Locate the cell with the specified text and output its [X, Y] center coordinate. 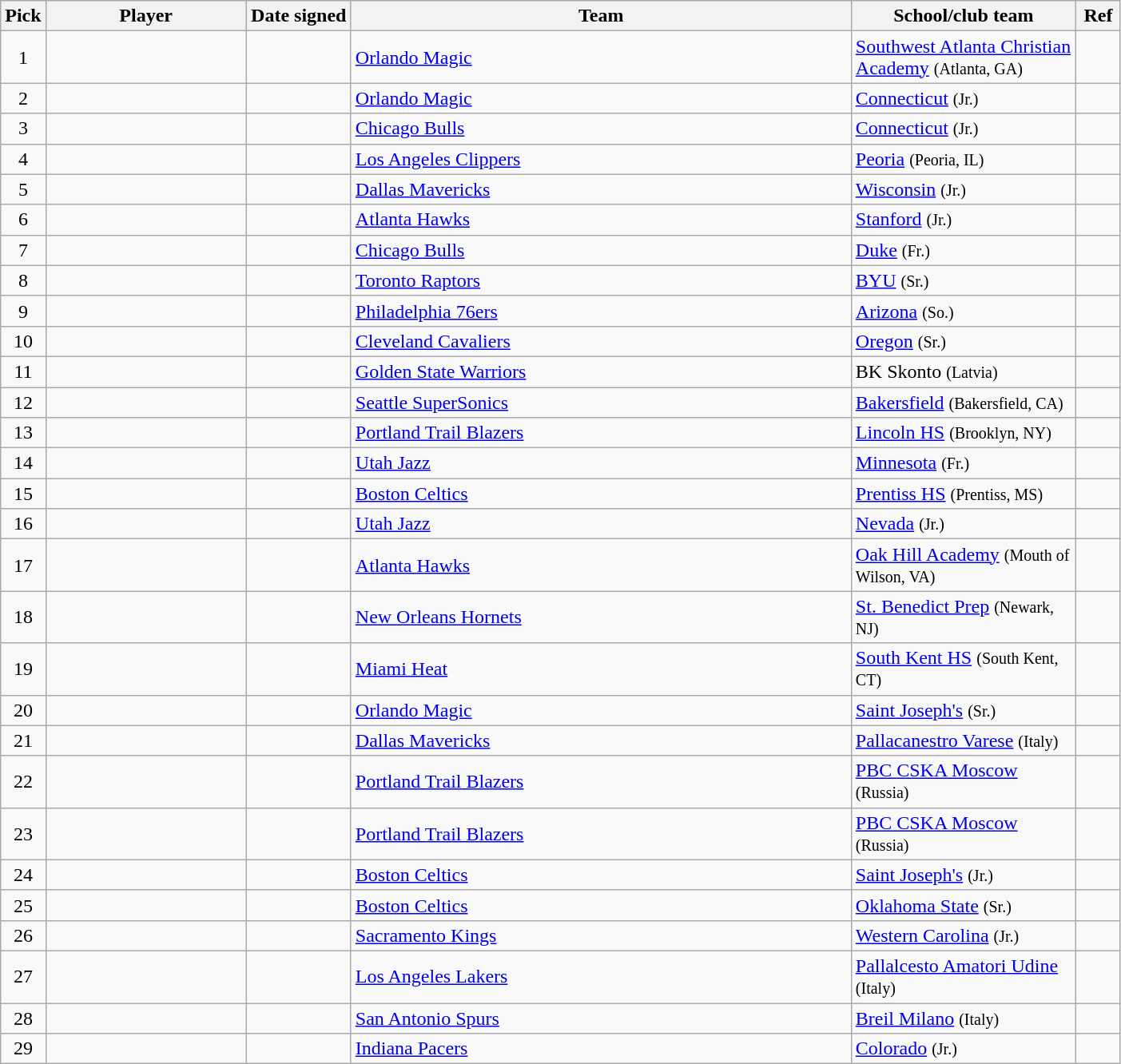
South Kent HS (South Kent, CT) [964, 669]
Seattle SuperSonics [601, 402]
New Orleans Hornets [601, 617]
12 [23, 402]
15 [23, 494]
24 [23, 875]
Arizona (So.) [964, 311]
9 [23, 311]
School/club team [964, 16]
Saint Joseph's (Jr.) [964, 875]
20 [23, 710]
13 [23, 433]
Golden State Warriors [601, 371]
Breil Milano (Italy) [964, 1018]
3 [23, 129]
Prentiss HS (Prentiss, MS) [964, 494]
Miami Heat [601, 669]
Team [601, 16]
Pick [23, 16]
6 [23, 220]
Player [145, 16]
Pallalcesto Amatori Udine (Italy) [964, 976]
San Antonio Spurs [601, 1018]
Southwest Atlanta Christian Academy (Atlanta, GA) [964, 58]
19 [23, 669]
Date signed [299, 16]
St. Benedict Prep (Newark, NJ) [964, 617]
BK Skonto (Latvia) [964, 371]
28 [23, 1018]
Sacramento Kings [601, 935]
Philadelphia 76ers [601, 311]
Los Angeles Clippers [601, 159]
7 [23, 250]
Saint Joseph's (Sr.) [964, 710]
Los Angeles Lakers [601, 976]
16 [23, 524]
BYU (Sr.) [964, 280]
14 [23, 463]
Colorado (Jr.) [964, 1049]
Peoria (Peoria, IL) [964, 159]
2 [23, 98]
8 [23, 280]
11 [23, 371]
18 [23, 617]
Ref [1098, 16]
Lincoln HS (Brooklyn, NY) [964, 433]
26 [23, 935]
27 [23, 976]
Oak Hill Academy (Mouth of Wilson, VA) [964, 566]
29 [23, 1049]
10 [23, 341]
23 [23, 834]
17 [23, 566]
Bakersfield (Bakersfield, CA) [964, 402]
4 [23, 159]
Pallacanestro Varese (Italy) [964, 740]
22 [23, 781]
Minnesota (Fr.) [964, 463]
25 [23, 905]
Toronto Raptors [601, 280]
Nevada (Jr.) [964, 524]
21 [23, 740]
Cleveland Cavaliers [601, 341]
Stanford (Jr.) [964, 220]
1 [23, 58]
Oregon (Sr.) [964, 341]
Western Carolina (Jr.) [964, 935]
Wisconsin (Jr.) [964, 189]
Oklahoma State (Sr.) [964, 905]
5 [23, 189]
Duke (Fr.) [964, 250]
Indiana Pacers [601, 1049]
